Determine the (x, y) coordinate at the center of the cell enclosing the given text.  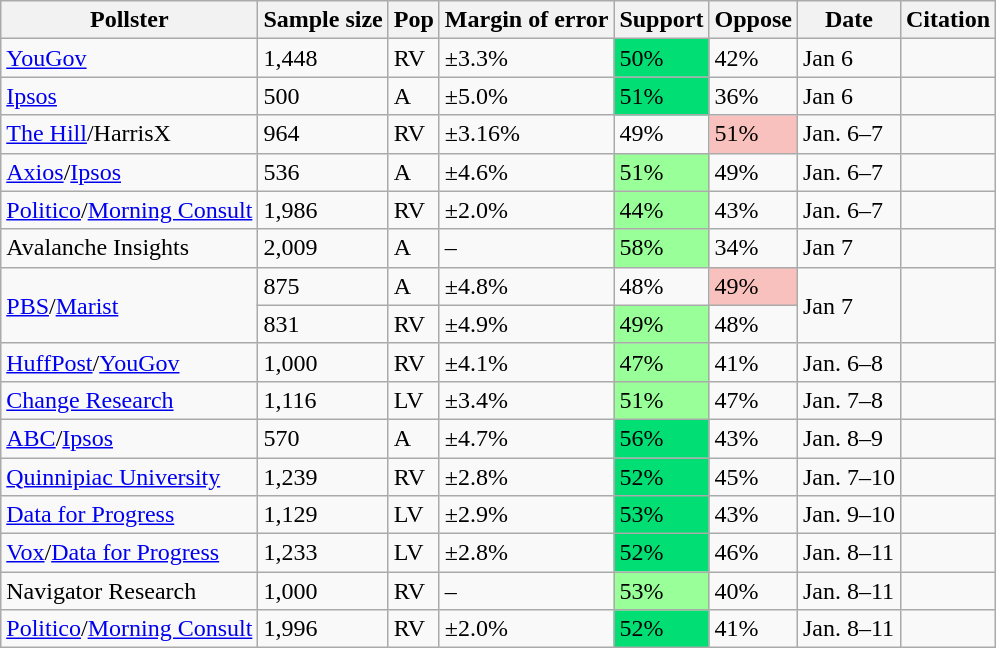
Pop (414, 20)
34% (753, 248)
Jan. 8–9 (848, 438)
±4.8% (526, 286)
536 (323, 172)
±4.7% (526, 438)
YouGov (130, 58)
45% (753, 477)
Quinnipiac University (130, 477)
Oppose (753, 20)
58% (662, 248)
1,986 (323, 210)
Support (662, 20)
831 (323, 324)
Ipsos (130, 96)
Change Research (130, 400)
1,448 (323, 58)
Navigator Research (130, 591)
±4.1% (526, 362)
±4.9% (526, 324)
1,129 (323, 515)
HuffPost/YouGov (130, 362)
50% (662, 58)
46% (753, 553)
2,009 (323, 248)
±3.16% (526, 134)
±4.6% (526, 172)
Jan. 6–8 (848, 362)
Data for Progress (130, 515)
Jan. 9–10 (848, 515)
Jan. 7–8 (848, 400)
±3.3% (526, 58)
PBS/Marist (130, 305)
875 (323, 286)
Margin of error (526, 20)
Jan. 7–10 (848, 477)
ABC/Ipsos (130, 438)
Date (848, 20)
Axios/Ipsos (130, 172)
570 (323, 438)
Pollster (130, 20)
1,996 (323, 629)
Avalanche Insights (130, 248)
The Hill/HarrisX (130, 134)
964 (323, 134)
±5.0% (526, 96)
Citation (948, 20)
42% (753, 58)
1,116 (323, 400)
44% (662, 210)
1,239 (323, 477)
36% (753, 96)
1,233 (323, 553)
500 (323, 96)
40% (753, 591)
±3.4% (526, 400)
±2.9% (526, 515)
Vox/Data for Progress (130, 553)
Sample size (323, 20)
56% (662, 438)
